Detect which cell encompasses the target text, then output its (X, Y) center coordinate. 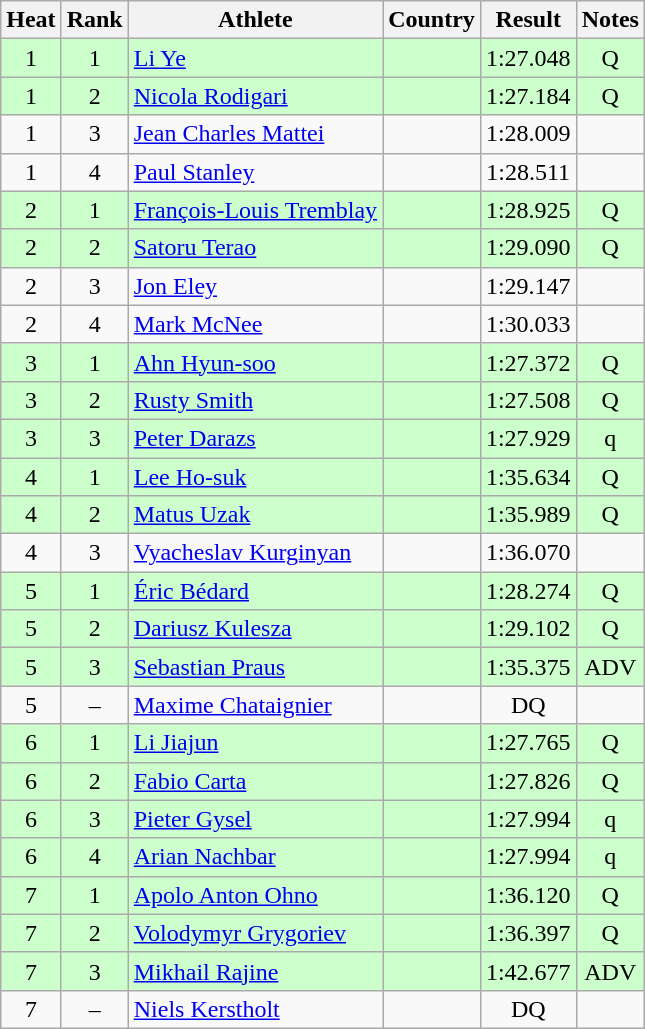
1:36.070 (528, 553)
Peter Darazs (255, 438)
1:35.989 (528, 515)
Ahn Hyun-soo (255, 362)
Mikhail Rajine (255, 971)
1:27.765 (528, 743)
Vyacheslav Kurginyan (255, 553)
1:30.033 (528, 324)
Country (432, 20)
Lee Ho-suk (255, 477)
Li Jiajun (255, 743)
Satoru Terao (255, 248)
1:35.634 (528, 477)
1:27.929 (528, 438)
Mark McNee (255, 324)
Jean Charles Mattei (255, 134)
1:28.511 (528, 172)
Matus Uzak (255, 515)
Athlete (255, 20)
Nicola Rodigari (255, 96)
Pieter Gysel (255, 819)
1:27.508 (528, 400)
Arian Nachbar (255, 857)
1:36.120 (528, 895)
1:28.009 (528, 134)
1:29.102 (528, 629)
François-Louis Tremblay (255, 210)
Volodymyr Grygoriev (255, 933)
1:42.677 (528, 971)
Apolo Anton Ohno (255, 895)
Dariusz Kulesza (255, 629)
Fabio Carta (255, 781)
Niels Kerstholt (255, 1009)
Éric Bédard (255, 591)
Li Ye (255, 58)
1:29.090 (528, 248)
Rusty Smith (255, 400)
1:36.397 (528, 933)
Jon Eley (255, 286)
1:27.184 (528, 96)
Result (528, 20)
1:35.375 (528, 667)
1:27.048 (528, 58)
1:28.274 (528, 591)
Paul Stanley (255, 172)
Notes (610, 20)
Heat (31, 20)
1:29.147 (528, 286)
Rank (94, 20)
Maxime Chataignier (255, 705)
1:27.826 (528, 781)
1:28.925 (528, 210)
1:27.372 (528, 362)
Sebastian Praus (255, 667)
